Capture the cell that displays the provided text and extract its (X, Y) central coordinate. 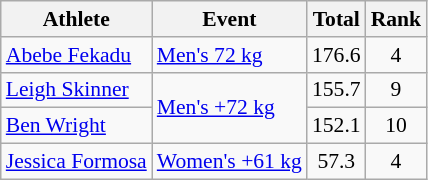
Abebe Fekadu (76, 55)
152.1 (336, 126)
155.7 (336, 90)
176.6 (336, 55)
Leigh Skinner (76, 90)
Ben Wright (76, 126)
10 (396, 126)
9 (396, 90)
Men's +72 kg (230, 108)
Jessica Formosa (76, 162)
Rank (396, 19)
Women's +61 kg (230, 162)
57.3 (336, 162)
Event (230, 19)
Men's 72 kg (230, 55)
Total (336, 19)
Athlete (76, 19)
